Detect which cell encompasses the target text, then output its (x, y) center coordinate. 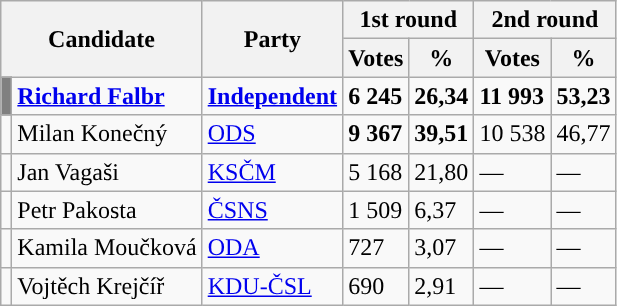
ODA (272, 248)
11 993 (512, 96)
26,34 (442, 96)
KDU-ČSL (272, 286)
5 168 (376, 172)
ČSNS (272, 210)
21,80 (442, 172)
Jan Vagaši (107, 172)
39,51 (442, 134)
Petr Pakosta (107, 210)
Vojtěch Krejčíř (107, 286)
6 245 (376, 96)
6,37 (442, 210)
Candidate (102, 39)
Kamila Moučková (107, 248)
46,77 (584, 134)
1st round (408, 20)
ODS (272, 134)
Richard Falbr (107, 96)
1 509 (376, 210)
Independent (272, 96)
Party (272, 39)
2nd round (545, 20)
727 (376, 248)
2,91 (442, 286)
3,07 (442, 248)
10 538 (512, 134)
Milan Konečný (107, 134)
9 367 (376, 134)
KSČM (272, 172)
53,23 (584, 96)
690 (376, 286)
